From the cell containing the given text, extract its center point as (x, y) coordinate. 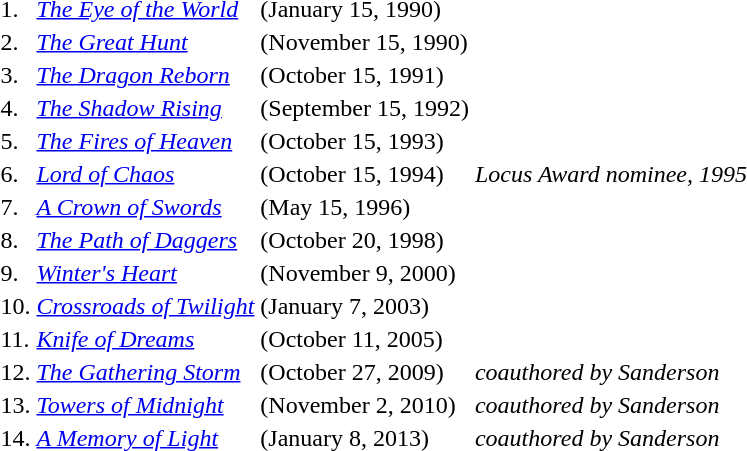
(January 7, 2003) (365, 306)
The Fires of Heaven (146, 141)
(October 15, 1994) (365, 174)
Towers of Midnight (146, 405)
(November 9, 2000) (365, 273)
(October 15, 1991) (365, 75)
(September 15, 1992) (365, 108)
(October 20, 1998) (365, 240)
The Dragon Reborn (146, 75)
(November 2, 2010) (365, 405)
Winter's Heart (146, 273)
A Crown of Swords (146, 207)
Knife of Dreams (146, 339)
(November 15, 1990) (365, 42)
(October 11, 2005) (365, 339)
The Shadow Rising (146, 108)
The Gathering Storm (146, 372)
The Great Hunt (146, 42)
(October 27, 2009) (365, 372)
(October 15, 1993) (365, 141)
Crossroads of Twilight (146, 306)
Lord of Chaos (146, 174)
(May 15, 1996) (365, 207)
The Path of Daggers (146, 240)
